Capture the cell that displays the provided text and extract its (x, y) central coordinate. 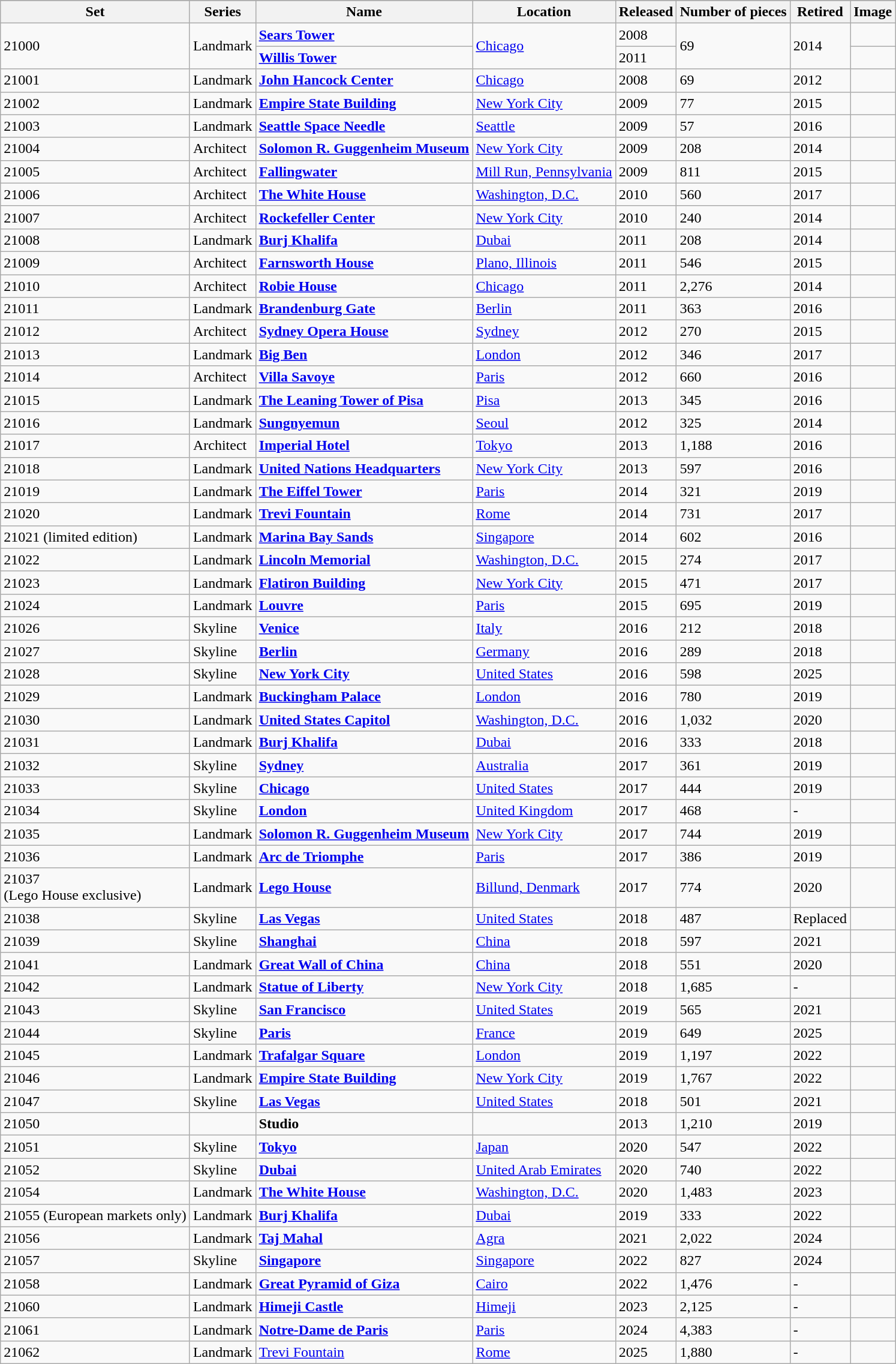
Agra (544, 1238)
Statue of Liberty (364, 987)
471 (733, 582)
21062 (95, 1352)
77 (733, 103)
Released (646, 12)
501 (733, 1101)
21060 (95, 1306)
21035 (95, 834)
Flatiron Building (364, 582)
Set (95, 12)
2,276 (733, 286)
546 (733, 263)
Brandenburg Gate (364, 309)
21036 (95, 857)
811 (733, 172)
United Arab Emirates (544, 1170)
21030 (95, 720)
Studio (364, 1124)
21001 (95, 80)
1,210 (733, 1124)
289 (733, 651)
21009 (95, 263)
57 (733, 126)
Name (364, 12)
Seattle Space Needle (364, 126)
Billund, Denmark (544, 888)
The Eiffel Tower (364, 491)
487 (733, 918)
21050 (95, 1124)
21003 (95, 126)
363 (733, 309)
1,197 (733, 1056)
21047 (95, 1101)
21008 (95, 240)
1,880 (733, 1352)
21020 (95, 514)
21037(Lego House exclusive) (95, 888)
1,476 (733, 1284)
Sears Tower (364, 35)
21016 (95, 423)
21042 (95, 987)
Farnsworth House (364, 263)
21057 (95, 1261)
21056 (95, 1238)
2,022 (733, 1238)
21041 (95, 964)
Australia (544, 765)
21024 (95, 605)
386 (733, 857)
Marina Bay Sands (364, 537)
21011 (95, 309)
Lincoln Memorial (364, 560)
Series (223, 12)
1,483 (733, 1192)
21052 (95, 1170)
740 (733, 1170)
240 (733, 217)
21044 (95, 1032)
21023 (95, 582)
21031 (95, 743)
Great Pyramid of Giza (364, 1284)
345 (733, 400)
Italy (544, 628)
Great Wall of China (364, 964)
212 (733, 628)
Buckingham Palace (364, 697)
United States Capitol (364, 720)
Himeji (544, 1306)
Seoul (544, 423)
Number of pieces (733, 12)
Big Ben (364, 354)
Arc de Triomphe (364, 857)
Taj Mahal (364, 1238)
Notre-Dame de Paris (364, 1329)
361 (733, 765)
Shanghai (364, 941)
565 (733, 1010)
21028 (95, 674)
21010 (95, 286)
21005 (95, 172)
21022 (95, 560)
Sydney Opera House (364, 332)
649 (733, 1032)
731 (733, 514)
270 (733, 332)
Plano, Illinois (544, 263)
21027 (95, 651)
547 (733, 1147)
Mill Run, Pennsylvania (544, 172)
21058 (95, 1284)
Image (873, 12)
United Nations Headquarters (364, 468)
Cairo (544, 1284)
Trafalgar Square (364, 1056)
21021 (limited edition) (95, 537)
21034 (95, 811)
21045 (95, 1056)
744 (733, 834)
Venice (364, 628)
4,383 (733, 1329)
21046 (95, 1078)
21012 (95, 332)
1,032 (733, 720)
321 (733, 491)
1,767 (733, 1078)
21055 (European markets only) (95, 1215)
Sungnyemun (364, 423)
Villa Savoye (364, 377)
21061 (95, 1329)
21033 (95, 788)
774 (733, 888)
21015 (95, 400)
21026 (95, 628)
1,188 (733, 446)
660 (733, 377)
Lego House (364, 888)
Louvre (364, 605)
346 (733, 354)
Location (544, 12)
551 (733, 964)
John Hancock Center (364, 80)
Rockefeller Center (364, 217)
21014 (95, 377)
21018 (95, 468)
21051 (95, 1147)
21054 (95, 1192)
Replaced (820, 918)
21002 (95, 103)
Seattle (544, 126)
780 (733, 697)
827 (733, 1261)
21039 (95, 941)
325 (733, 423)
21007 (95, 217)
21029 (95, 697)
The Leaning Tower of Pisa (364, 400)
21017 (95, 446)
Retired (820, 12)
Robie House (364, 286)
Pisa (544, 400)
21043 (95, 1010)
1,685 (733, 987)
Willis Tower (364, 58)
560 (733, 194)
444 (733, 788)
United Kingdom (544, 811)
Japan (544, 1147)
Himeji Castle (364, 1306)
21004 (95, 149)
598 (733, 674)
21032 (95, 765)
21013 (95, 354)
695 (733, 605)
21000 (95, 46)
602 (733, 537)
21038 (95, 918)
Germany (544, 651)
France (544, 1032)
274 (733, 560)
21019 (95, 491)
San Francisco (364, 1010)
Fallingwater (364, 172)
21006 (95, 194)
Imperial Hotel (364, 446)
468 (733, 811)
2,125 (733, 1306)
